Determine the [x, y] coordinate at the center of the cell enclosing the given text.  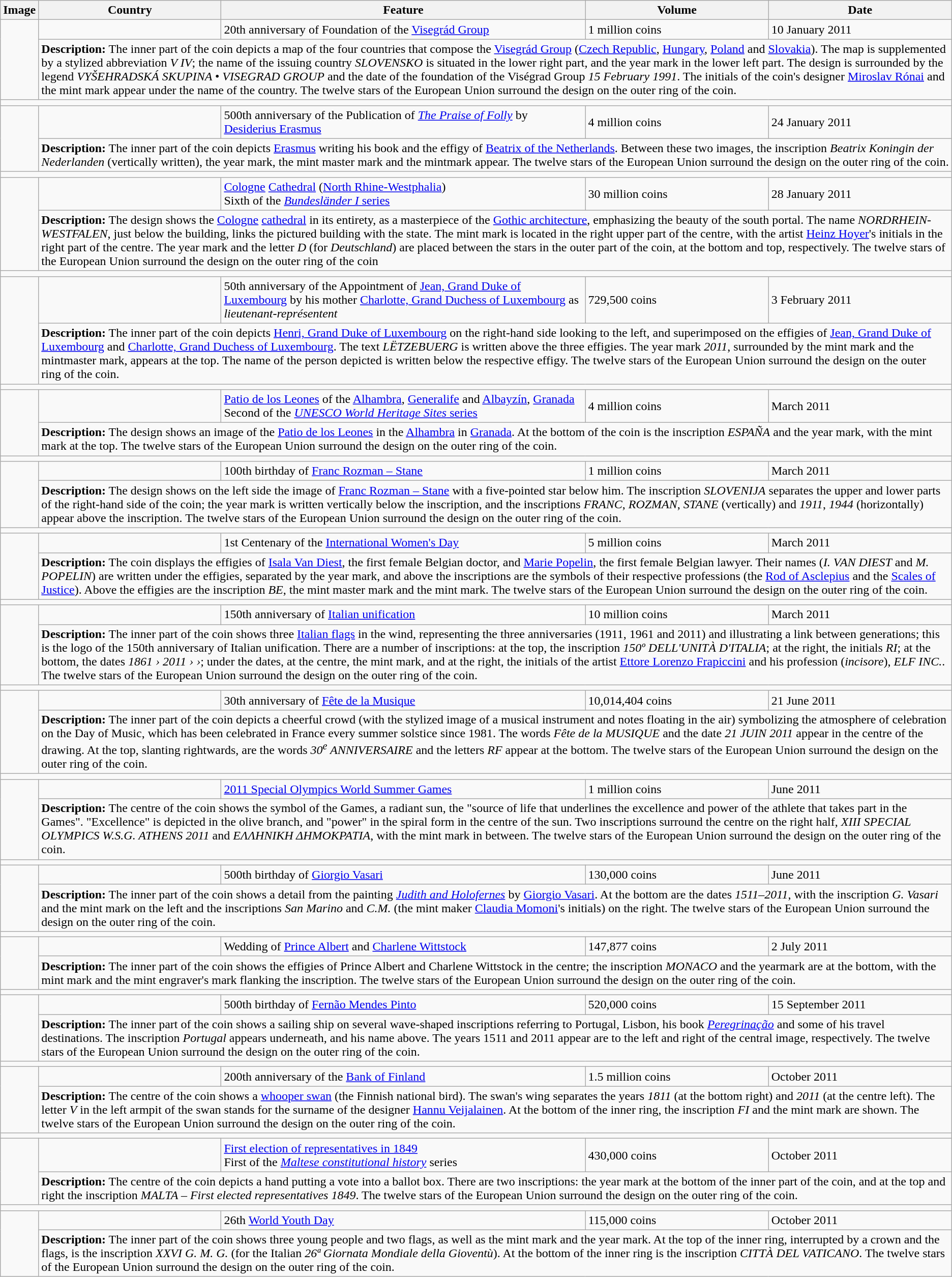
30th anniversary of Fête de la Musique [403, 700]
15 September 2011 [860, 1005]
2011 Special Olympics World Summer Games [403, 789]
430,000 coins [677, 1155]
Patio de los Leones of the Alhambra, Generalife and Albayzín, GranadaSecond of the UNESCO World Heritage Sites series [403, 406]
Country [130, 10]
147,877 coins [677, 946]
Image [19, 10]
1st Centenary of the International Women's Day [403, 543]
500th birthday of Giorgio Vasari [403, 875]
3 February 2011 [860, 300]
150th anniversary of Italian unification [403, 615]
21 June 2011 [860, 700]
Wedding of Prince Albert and Charlene Wittstock [403, 946]
1.5 million coins [677, 1077]
10 January 2011 [860, 30]
520,000 coins [677, 1005]
5 million coins [677, 543]
24 January 2011 [860, 122]
Feature [403, 10]
500th birthday of Fernão Mendes Pinto [403, 1005]
100th birthday of Franc Rozman – Stane [403, 471]
200th anniversary of the Bank of Finland [403, 1077]
130,000 coins [677, 875]
10,014,404 coins [677, 700]
Volume [677, 10]
20th anniversary of Foundation of the Visegrád Group [403, 30]
10 million coins [677, 615]
Cologne Cathedral (North Rhine-Westphalia)Sixth of the Bundesländer I series [403, 193]
729,500 coins [677, 300]
First election of representatives in 1849First of the Maltese constitutional history series [403, 1155]
115,000 coins [677, 1220]
50th anniversary of the Appointment of Jean, Grand Duke of Luxembourg by his mother Charlotte, Grand Duchess of Luxembourg as lieutenant-représentent [403, 300]
28 January 2011 [860, 193]
30 million coins [677, 193]
Date [860, 10]
26th World Youth Day [403, 1220]
2 July 2011 [860, 946]
500th anniversary of the Publication of The Praise of Folly by Desiderius Erasmus [403, 122]
